Detect which cell encompasses the target text, then output its [x, y] center coordinate. 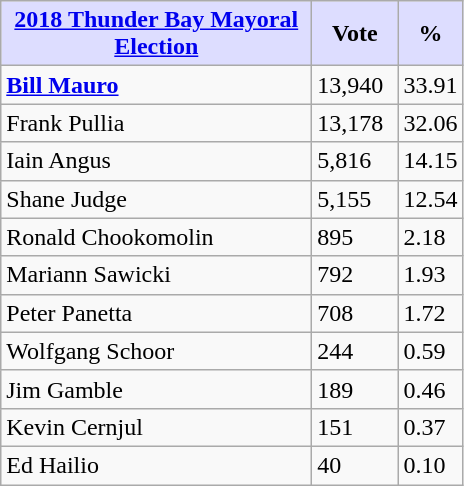
Vote [355, 34]
792 [355, 275]
Mariann Sawicki [156, 275]
708 [355, 313]
0.10 [430, 465]
32.06 [430, 123]
0.46 [430, 389]
14.15 [430, 161]
2.18 [430, 237]
40 [355, 465]
Iain Angus [156, 161]
0.37 [430, 427]
Bill Mauro [156, 85]
Kevin Cernjul [156, 427]
Ronald Chookomolin [156, 237]
Shane Judge [156, 199]
189 [355, 389]
5,816 [355, 161]
Jim Gamble [156, 389]
Ed Hailio [156, 465]
Peter Panetta [156, 313]
Wolfgang Schoor [156, 351]
895 [355, 237]
12.54 [430, 199]
% [430, 34]
151 [355, 427]
2018 Thunder Bay Mayoral Election [156, 34]
1.93 [430, 275]
33.91 [430, 85]
13,178 [355, 123]
5,155 [355, 199]
Frank Pullia [156, 123]
13,940 [355, 85]
0.59 [430, 351]
1.72 [430, 313]
244 [355, 351]
